Return (x, y) of the center of cell containing provided text 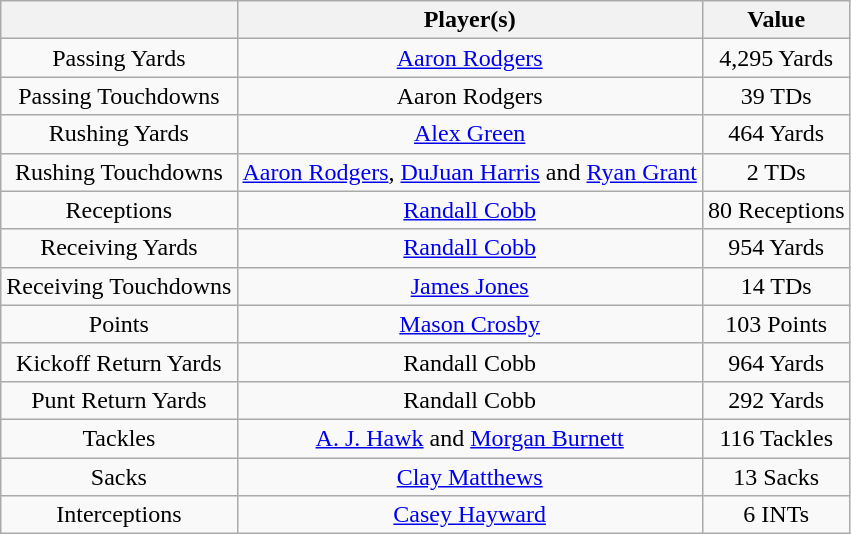
Mason Crosby (470, 324)
Alex Green (470, 134)
Value (776, 20)
Sacks (119, 477)
103 Points (776, 324)
Player(s) (470, 20)
39 TDs (776, 96)
954 Yards (776, 248)
Rushing Touchdowns (119, 172)
464 Yards (776, 134)
Rushing Yards (119, 134)
Interceptions (119, 515)
Clay Matthews (470, 477)
4,295 Yards (776, 58)
13 Sacks (776, 477)
2 TDs (776, 172)
80 Receptions (776, 210)
964 Yards (776, 362)
Passing Touchdowns (119, 96)
6 INTs (776, 515)
Punt Return Yards (119, 400)
Passing Yards (119, 58)
Receiving Touchdowns (119, 286)
Casey Hayward (470, 515)
Kickoff Return Yards (119, 362)
Receptions (119, 210)
14 TDs (776, 286)
Receiving Yards (119, 248)
Aaron Rodgers, DuJuan Harris and Ryan Grant (470, 172)
Tackles (119, 438)
A. J. Hawk and Morgan Burnett (470, 438)
James Jones (470, 286)
Points (119, 324)
292 Yards (776, 400)
116 Tackles (776, 438)
